Pinpoint the cell where the given text exists, returning its [X, Y] midpoint coordinate. 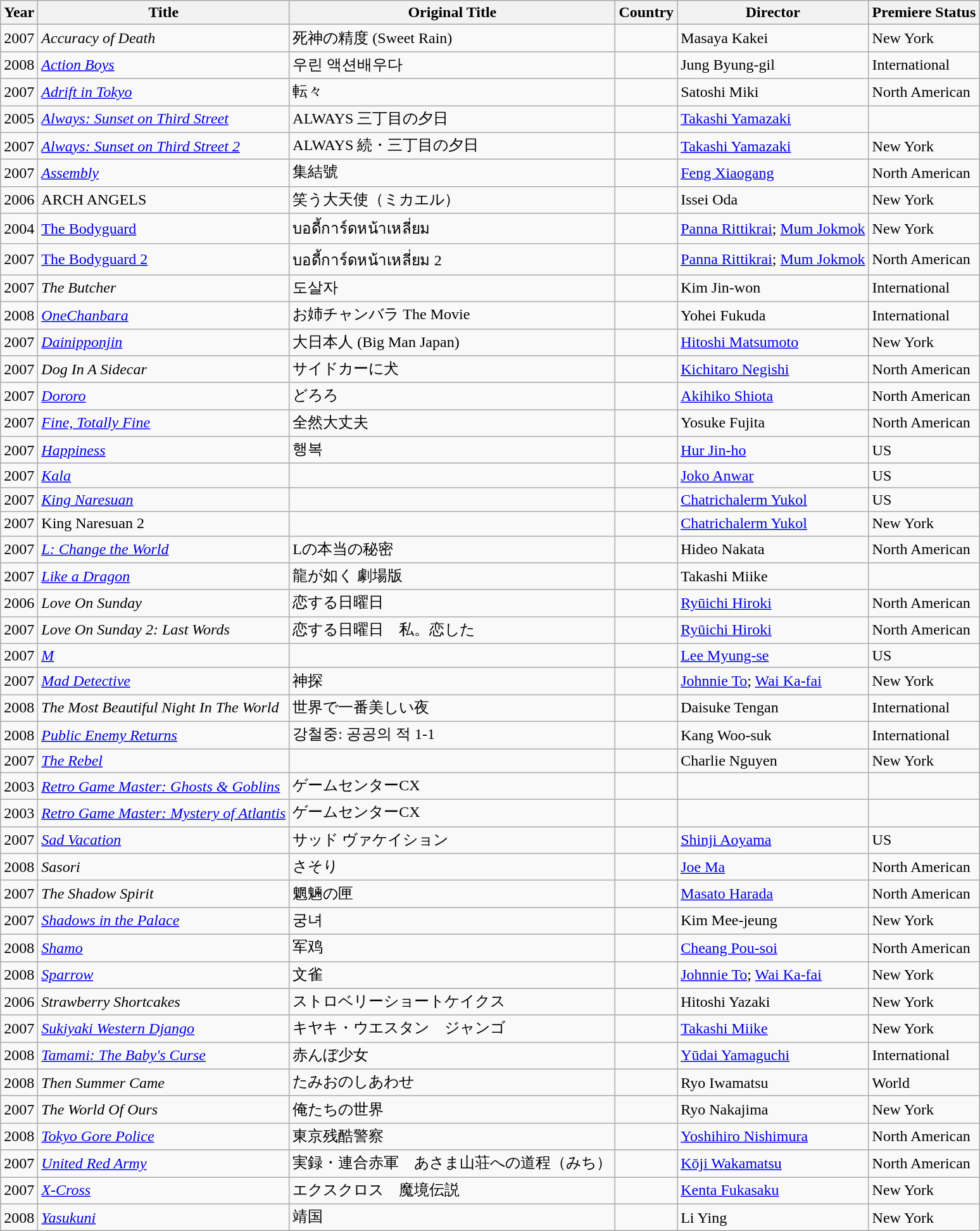
龍が如く 劇場版 [452, 576]
2004 [19, 229]
恋する日曜日 私。恋した [452, 631]
エクスクロス 魔境伝説 [452, 1190]
Country [646, 13]
Public Enemy Returns [163, 735]
军鸡 [452, 947]
Kang Woo-suk [773, 735]
Dororo [163, 396]
Lの本当の秘密 [452, 550]
Love On Sunday [163, 603]
大日本人 (Big Man Japan) [452, 342]
Dainipponjin [163, 342]
俺たちの世界 [452, 1109]
Kenta Fukasaku [773, 1190]
Hur Jin-ho [773, 450]
Action Boys [163, 65]
どろろ [452, 396]
Always: Sunset on Third Street 2 [163, 146]
Sad Vacation [163, 840]
Sasori [163, 868]
世界で一番美しい夜 [452, 708]
บอดี้การ์ดหน้าเหลี่ยม 2 [452, 260]
Shadows in the Palace [163, 921]
Year [19, 13]
Yoshihiro Nishimura [773, 1136]
神探 [452, 681]
Hideo Nakata [773, 550]
サッド ヴァケイション [452, 840]
Tamami: The Baby's Curse [163, 1056]
Tokyo Gore Police [163, 1136]
Masato Harada [773, 894]
Hitoshi Matsumoto [773, 342]
King Naresuan 2 [163, 524]
赤んぼ少女 [452, 1056]
実録・連合赤軍 あさま山荘への道程（みち） [452, 1164]
Feng Xiaogang [773, 174]
Retro Game Master: Ghosts & Goblins [163, 786]
死神の精度 (Sweet Rain) [452, 38]
転々 [452, 92]
Cheang Pou-soi [773, 947]
Sukiyaki Western Django [163, 1028]
Akihiko Shiota [773, 396]
ALWAYS 続・三丁目の夕日 [452, 146]
Original Title [452, 13]
The World Of Ours [163, 1109]
The Shadow Spirit [163, 894]
Then Summer Came [163, 1083]
Kōji Wakamatsu [773, 1164]
Assembly [163, 174]
강철중: 공공의 적 1-1 [452, 735]
さそり [452, 868]
Kala [163, 476]
Fine, Totally Fine [163, 423]
Sparrow [163, 975]
ストロベリーショートケイクス [452, 1002]
World [924, 1083]
Hitoshi Yazaki [773, 1002]
Yūdai Yamaguchi [773, 1056]
文雀 [452, 975]
お姉チャンバラ The Movie [452, 315]
M [163, 655]
Title [163, 13]
The Bodyguard [163, 229]
Jung Byung-gil [773, 65]
행복 [452, 450]
Kim Jin-won [773, 289]
Strawberry Shortcakes [163, 1002]
Issei Oda [773, 200]
King Naresuan [163, 500]
Mad Detective [163, 681]
Shamo [163, 947]
2005 [19, 119]
Lee Myung-se [773, 655]
Yosuke Fujita [773, 423]
キヤキ・ウエスタン ジャンゴ [452, 1028]
OneChanbara [163, 315]
Yohei Fukuda [773, 315]
Always: Sunset on Third Street [163, 119]
Masaya Kakei [773, 38]
Retro Game Master: Mystery of Atlantis [163, 813]
Li Ying [773, 1217]
Like a Dragon [163, 576]
東京残酷警察 [452, 1136]
궁녀 [452, 921]
Charlie Nguyen [773, 761]
The Rebel [163, 761]
靖国 [452, 1217]
Joe Ma [773, 868]
Joko Anwar [773, 476]
Satoshi Miki [773, 92]
魍魎の匣 [452, 894]
全然大丈夫 [452, 423]
Love On Sunday 2: Last Words [163, 631]
The Butcher [163, 289]
Happiness [163, 450]
Daisuke Tengan [773, 708]
Premiere Status [924, 13]
Adrift in Tokyo [163, 92]
ARCH ANGELS [163, 200]
Ryo Nakajima [773, 1109]
Kichitaro Negishi [773, 370]
The Bodyguard 2 [163, 260]
集結號 [452, 174]
도살자 [452, 289]
X-Cross [163, 1190]
Kim Mee-jeung [773, 921]
The Most Beautiful Night In The World [163, 708]
たみおのしあわせ [452, 1083]
บอดี้การ์ดหน้าเหลี่ยม [452, 229]
Shinji Aoyama [773, 840]
United Red Army [163, 1164]
우린 액션배우다 [452, 65]
恋する日曜日 [452, 603]
ALWAYS 三丁目の夕日 [452, 119]
L: Change the World [163, 550]
笑う大天使（ミカエル） [452, 200]
Director [773, 13]
Yasukuni [163, 1217]
Ryo Iwamatsu [773, 1083]
サイドカーに犬 [452, 370]
Accuracy of Death [163, 38]
Dog In A Sidecar [163, 370]
